From the cell containing the given text, extract its center point as (X, Y) coordinate. 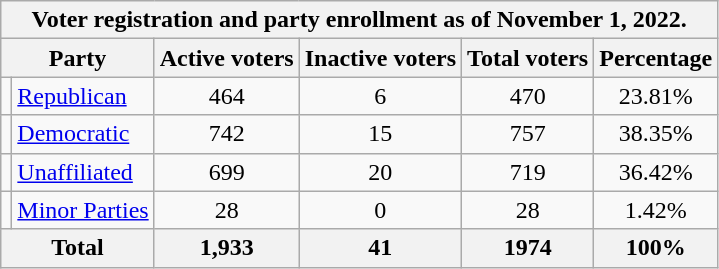
36.42% (656, 172)
Inactive voters (380, 58)
470 (528, 96)
742 (226, 134)
20 (380, 172)
100% (656, 248)
6 (380, 96)
Party (78, 58)
41 (380, 248)
1.42% (656, 210)
Minor Parties (83, 210)
Percentage (656, 58)
699 (226, 172)
Republican (83, 96)
464 (226, 96)
Voter registration and party enrollment as of November 1, 2022. (360, 20)
Unaffiliated (83, 172)
15 (380, 134)
1,933 (226, 248)
23.81% (656, 96)
Democratic (83, 134)
Total (78, 248)
Active voters (226, 58)
757 (528, 134)
0 (380, 210)
1974 (528, 248)
Total voters (528, 58)
38.35% (656, 134)
719 (528, 172)
